Locate the cell with the specified text and output its [X, Y] center coordinate. 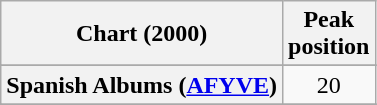
Spanish Albums (AFYVE) [142, 85]
20 [329, 85]
Chart (2000) [142, 34]
Peakposition [329, 34]
